Extract the [x, y] coordinate from the center of the cell holding the provided text.  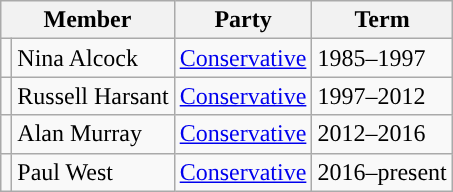
2016–present [382, 172]
Party [243, 20]
2012–2016 [382, 134]
1985–1997 [382, 58]
Member [88, 20]
Paul West [93, 172]
Nina Alcock [93, 58]
1997–2012 [382, 96]
Term [382, 20]
Alan Murray [93, 134]
Russell Harsant [93, 96]
